Search for the cell housing the specified text and yield its [X, Y] center coordinate. 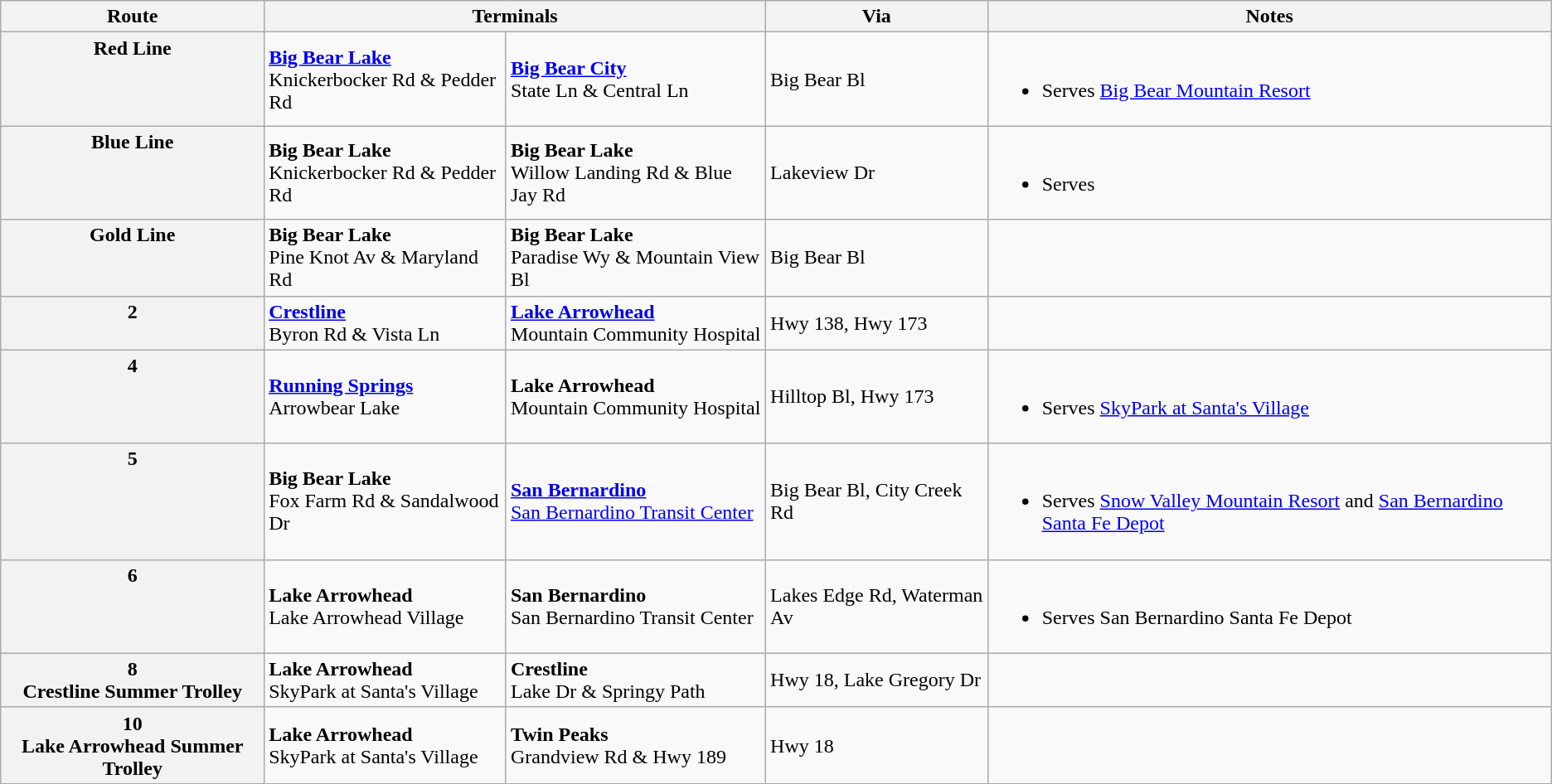
Lakeview Dr [877, 172]
Big Bear Bl, City Creek Rd [877, 501]
Blue Line [133, 172]
Big Bear CityState Ln & Central Ln [635, 80]
Big Bear LakeParadise Wy & Mountain View Bl [635, 258]
Big Bear LakeFox Farm Rd & Sandalwood Dr [386, 501]
Lakes Edge Rd, Waterman Av [877, 607]
Terminals [516, 17]
6 [133, 607]
Red Line [133, 80]
Big Bear LakeWillow Landing Rd & Blue Jay Rd [635, 172]
2 [133, 323]
4 [133, 396]
Via [877, 17]
Twin PeaksGrandview Rd & Hwy 189 [635, 745]
Serves Big Bear Mountain Resort [1269, 80]
Hilltop Bl, Hwy 173 [877, 396]
Big Bear LakePine Knot Av & Maryland Rd [386, 258]
CrestlineLake Dr & Springy Path [635, 680]
Route [133, 17]
5 [133, 501]
8Crestline Summer Trolley [133, 680]
Serves [1269, 172]
Notes [1269, 17]
Hwy 18 [877, 745]
Serves Snow Valley Mountain Resort and San Bernardino Santa Fe Depot [1269, 501]
Serves San Bernardino Santa Fe Depot [1269, 607]
10Lake Arrowhead Summer Trolley [133, 745]
Gold Line [133, 258]
Serves SkyPark at Santa's Village [1269, 396]
CrestlineByron Rd & Vista Ln [386, 323]
Hwy 18, Lake Gregory Dr [877, 680]
Lake ArrowheadLake Arrowhead Village [386, 607]
Running SpringsArrowbear Lake [386, 396]
Hwy 138, Hwy 173 [877, 323]
